From the cell containing the given text, extract its center point as [x, y] coordinate. 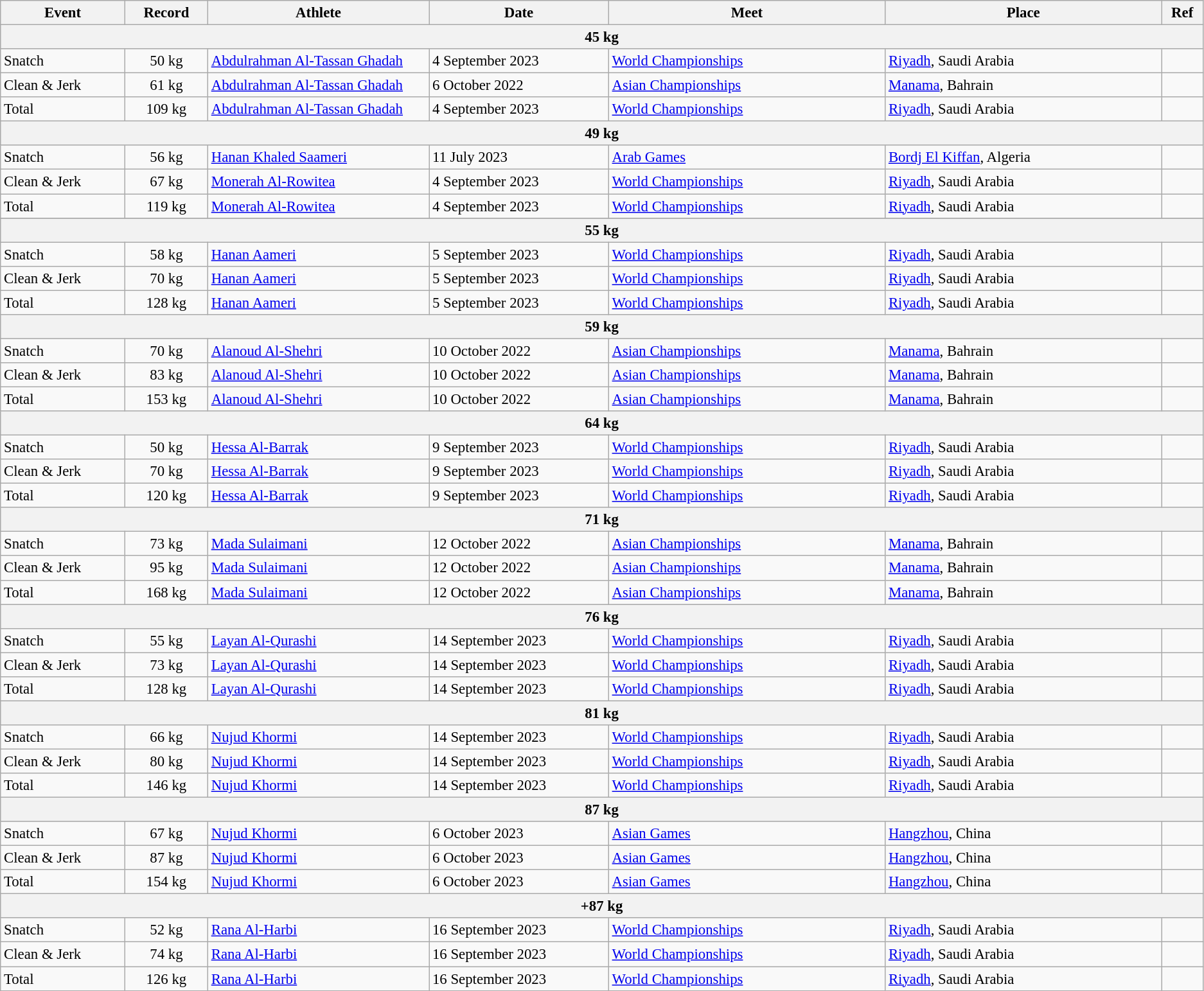
83 kg [166, 375]
Athlete [318, 13]
52 kg [166, 931]
119 kg [166, 206]
6 October 2022 [519, 85]
120 kg [166, 496]
74 kg [166, 954]
58 kg [166, 254]
153 kg [166, 399]
61 kg [166, 85]
168 kg [166, 592]
64 kg [602, 423]
76 kg [602, 617]
45 kg [602, 37]
80 kg [166, 761]
Place [1023, 13]
Date [519, 13]
Event [63, 13]
+87 kg [602, 906]
126 kg [166, 979]
95 kg [166, 568]
Hanan Khaled Saameri [318, 157]
81 kg [602, 713]
109 kg [166, 109]
Ref [1182, 13]
71 kg [602, 520]
Meet [747, 13]
Bordj El Kiffan, Algeria [1023, 157]
49 kg [602, 134]
59 kg [602, 327]
11 July 2023 [519, 157]
154 kg [166, 882]
66 kg [166, 737]
56 kg [166, 157]
Arab Games [747, 157]
Record [166, 13]
146 kg [166, 785]
